Return [x, y] of the center of cell containing provided text 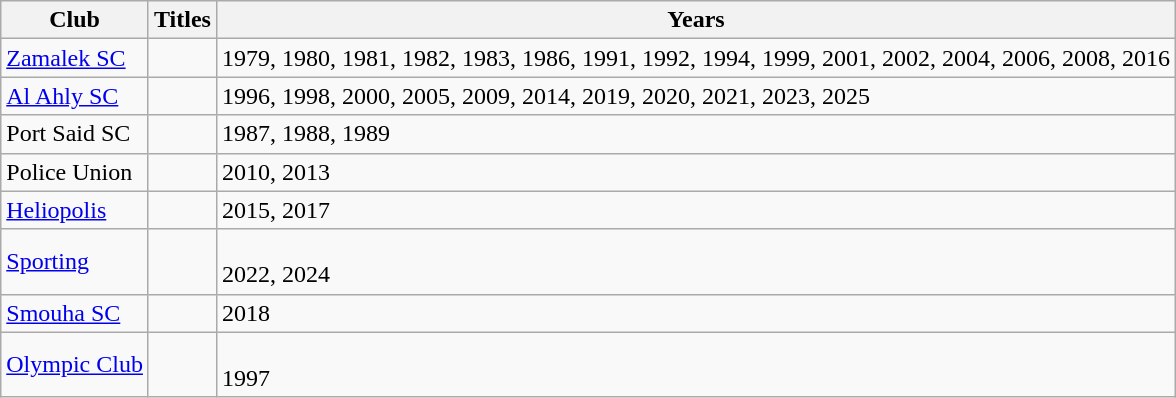
2010, 2013 [696, 172]
Olympic Club [75, 364]
Years [696, 20]
Al Ahly SC [75, 96]
2018 [696, 313]
Titles [182, 20]
Sporting [75, 262]
Zamalek SC [75, 58]
1997 [696, 364]
2015, 2017 [696, 210]
2022, 2024 [696, 262]
1996, 1998, 2000, 2005, 2009, 2014, 2019, 2020, 2021, 2023, 2025 [696, 96]
Smouha SC [75, 313]
1979, 1980, 1981, 1982, 1983, 1986, 1991, 1992, 1994, 1999, 2001, 2002, 2004, 2006, 2008, 2016 [696, 58]
Police Union [75, 172]
Heliopolis [75, 210]
Port Said SC [75, 134]
Club [75, 20]
1987, 1988, 1989 [696, 134]
